From the cell containing the given text, extract its center point as (x, y) coordinate. 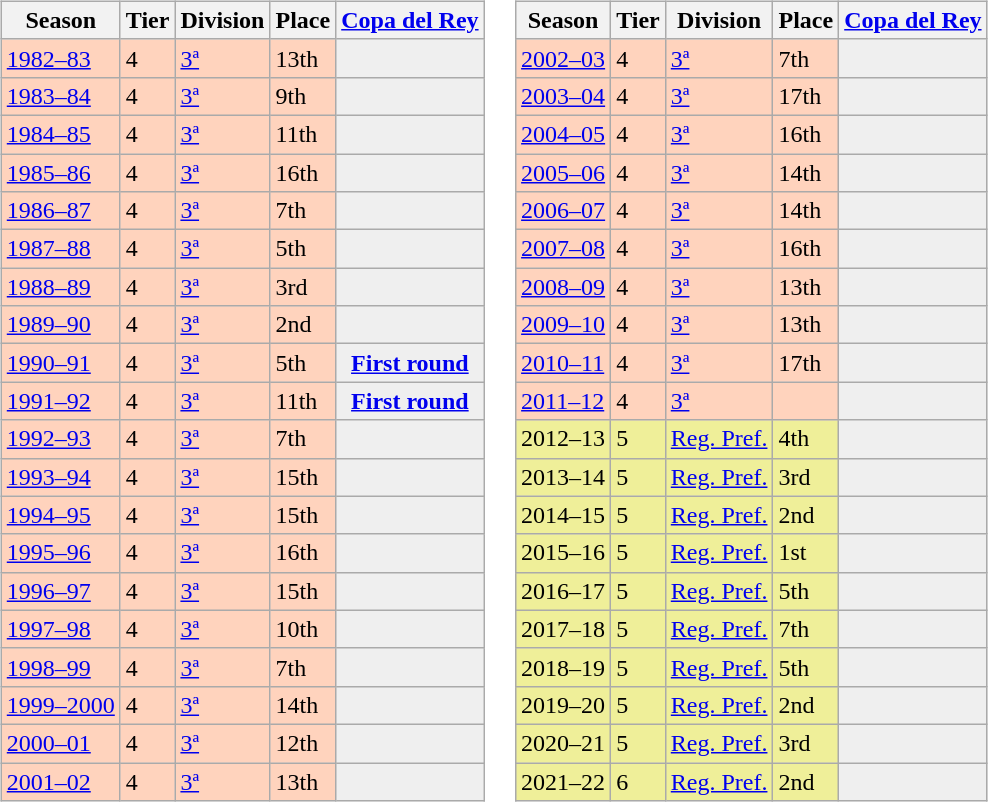
2010–11 (564, 363)
6 (638, 781)
2005–06 (564, 173)
1991–92 (60, 401)
1983–84 (60, 96)
9th (303, 96)
12th (303, 743)
2001–02 (60, 781)
2021–22 (564, 781)
1992–93 (60, 439)
1999–2000 (60, 705)
4th (806, 439)
1996–97 (60, 591)
2002–03 (564, 58)
2017–18 (564, 629)
1994–95 (60, 515)
2019–20 (564, 705)
2007–08 (564, 249)
1988–89 (60, 287)
2000–01 (60, 743)
1985–86 (60, 173)
1989–90 (60, 325)
1990–91 (60, 363)
1st (806, 553)
2012–13 (564, 439)
1987–88 (60, 249)
2015–16 (564, 553)
2018–19 (564, 667)
1993–94 (60, 477)
1984–85 (60, 134)
2004–05 (564, 134)
2008–09 (564, 287)
1997–98 (60, 629)
2011–12 (564, 401)
1982–83 (60, 58)
1986–87 (60, 211)
2016–17 (564, 591)
2006–07 (564, 211)
2003–04 (564, 96)
2013–14 (564, 477)
1995–96 (60, 553)
10th (303, 629)
2014–15 (564, 515)
2020–21 (564, 743)
1998–99 (60, 667)
2009–10 (564, 325)
